From the cell containing the given text, extract its center point as (x, y) coordinate. 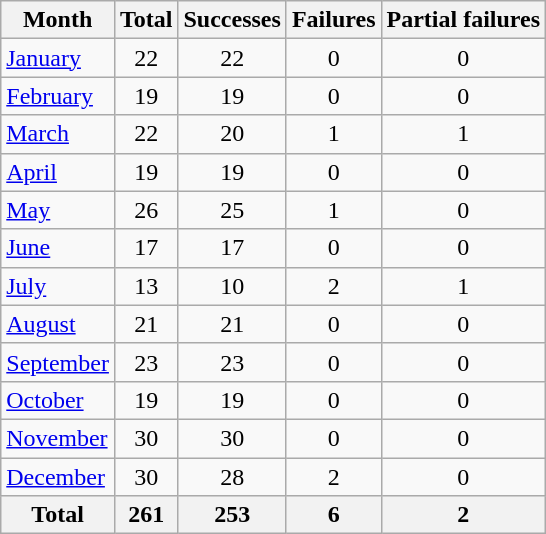
Partial failures (464, 20)
March (58, 134)
20 (232, 134)
13 (146, 286)
26 (146, 210)
May (58, 210)
August (58, 324)
October (58, 400)
July (58, 286)
September (58, 362)
261 (146, 515)
January (58, 58)
28 (232, 477)
Month (58, 20)
June (58, 248)
April (58, 172)
253 (232, 515)
Successes (232, 20)
Failures (334, 20)
25 (232, 210)
November (58, 438)
February (58, 96)
6 (334, 515)
10 (232, 286)
December (58, 477)
